Find where the given text appears and provide that cell's center as (X, Y) coordinate. 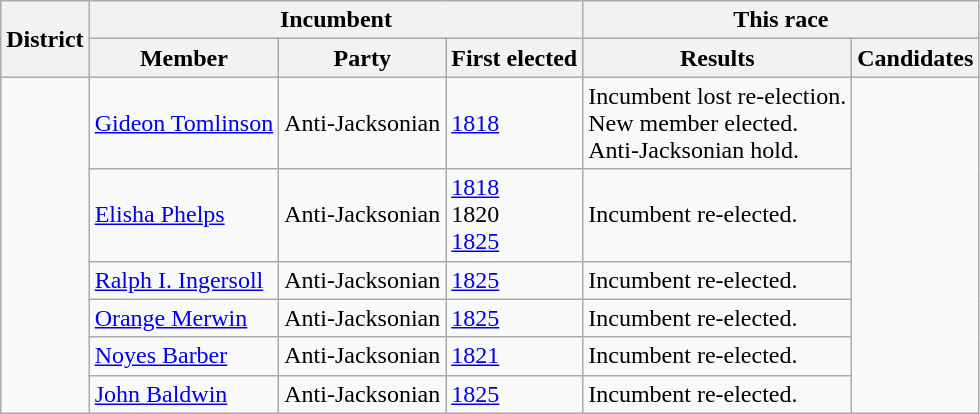
John Baldwin (184, 394)
This race (781, 20)
First elected (514, 58)
District (45, 39)
1818 (514, 123)
1821 (514, 356)
Elisha Phelps (184, 215)
Party (362, 58)
Orange Merwin (184, 318)
Incumbent (336, 20)
Gideon Tomlinson (184, 123)
Candidates (916, 58)
Noyes Barber (184, 356)
Incumbent lost re-election.New member elected.Anti-Jacksonian hold. (718, 123)
Ralph I. Ingersoll (184, 280)
18181820 1825 (514, 215)
Results (718, 58)
Member (184, 58)
